Determine the (X, Y) coordinate at the center of the cell enclosing the given text.  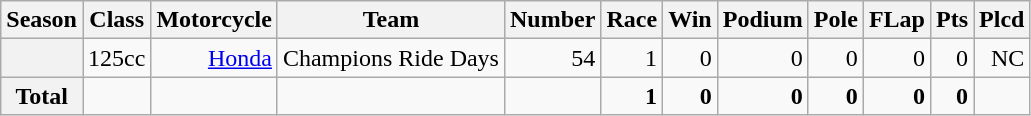
Motorcycle (214, 20)
Race (632, 20)
FLap (896, 20)
Plcd (1002, 20)
54 (552, 58)
Class (116, 20)
Pole (836, 20)
Honda (214, 58)
Total (42, 96)
Champions Ride Days (390, 58)
Number (552, 20)
Pts (952, 20)
Podium (762, 20)
Season (42, 20)
125cc (116, 58)
NC (1002, 58)
Team (390, 20)
Win (690, 20)
